Pinpoint the cell where the given text exists, returning its [x, y] midpoint coordinate. 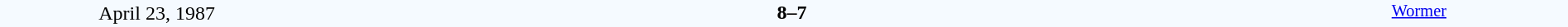
Wormer [1419, 13]
April 23, 1987 [157, 13]
8–7 [791, 12]
